For the text-containing cell, return its midpoint in (x, y) coordinate format. 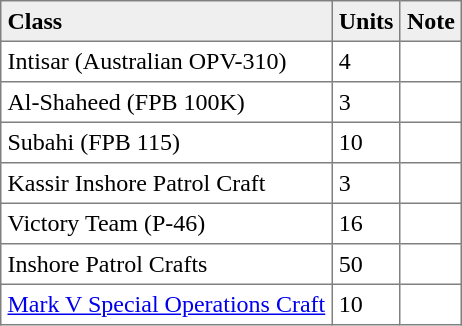
4 (366, 61)
Kassir Inshore Patrol Craft (166, 183)
Victory Team (P-46) (166, 223)
Class (166, 21)
Intisar (Australian OPV-310) (166, 61)
16 (366, 223)
Units (366, 21)
50 (366, 264)
Inshore Patrol Crafts (166, 264)
Mark V Special Operations Craft (166, 304)
Al-Shaheed (FPB 100K) (166, 102)
Subahi (FPB 115) (166, 142)
Note (430, 21)
